Determine the (x, y) coordinate at the center of the cell enclosing the given text.  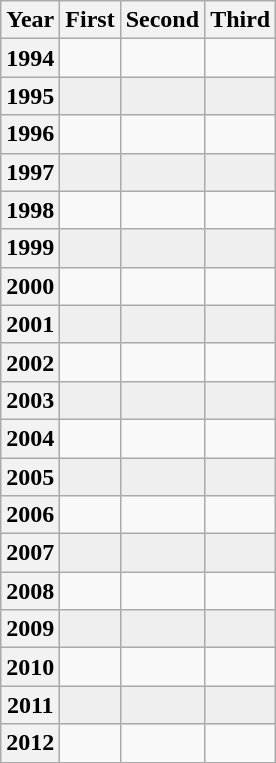
2009 (30, 629)
1998 (30, 210)
2003 (30, 400)
Second (162, 20)
2011 (30, 705)
2005 (30, 477)
First (90, 20)
Year (30, 20)
2001 (30, 324)
2000 (30, 286)
2006 (30, 515)
2002 (30, 362)
Third (240, 20)
2004 (30, 438)
1995 (30, 96)
1996 (30, 134)
2012 (30, 743)
1997 (30, 172)
2010 (30, 667)
1994 (30, 58)
2007 (30, 553)
2008 (30, 591)
1999 (30, 248)
